Return (X, Y) of the center of cell containing provided text 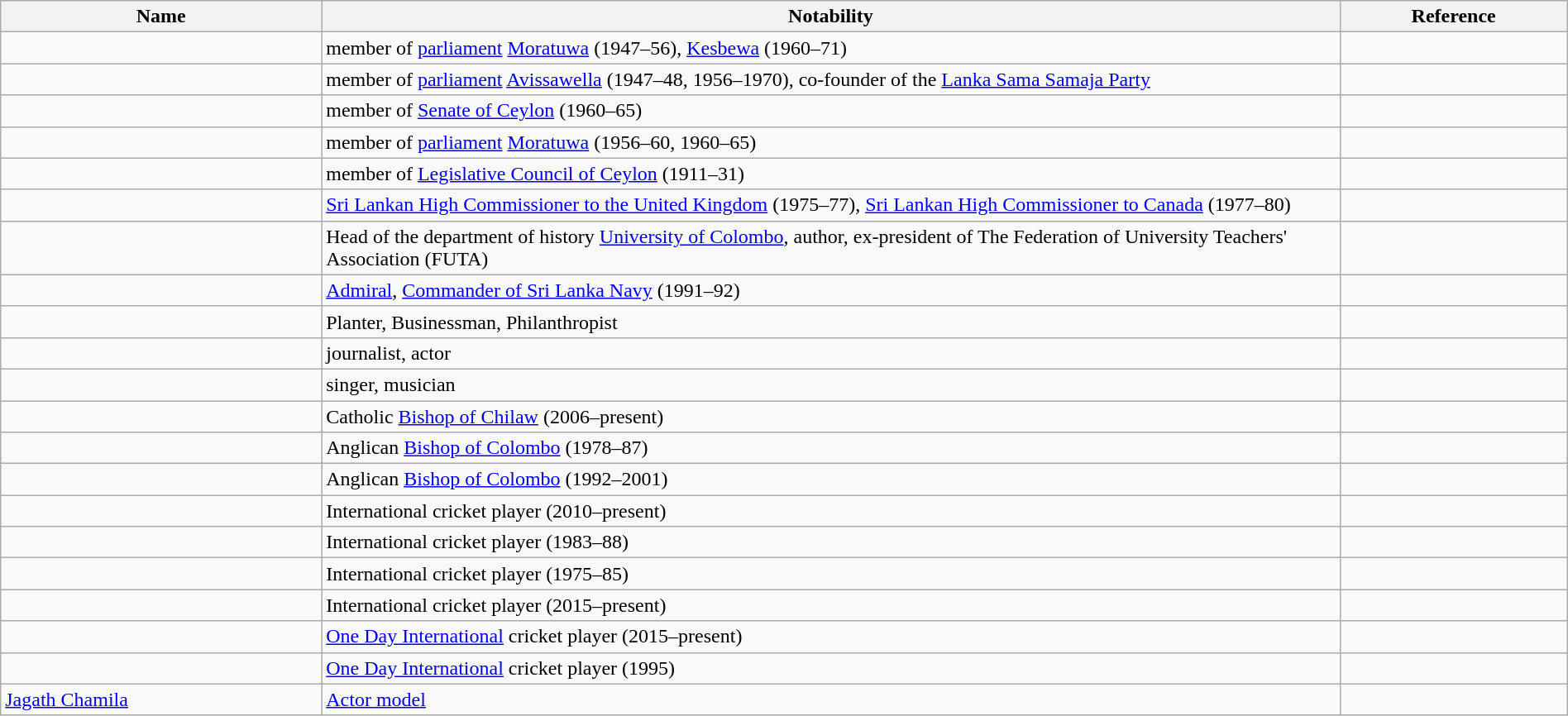
Notability (830, 17)
Planter, Businessman, Philanthropist (830, 322)
International cricket player (1975–85) (830, 574)
member of parliament Moratuwa (1947–56), Kesbewa (1960–71) (830, 48)
Anglican Bishop of Colombo (1992–2001) (830, 480)
member of Senate of Ceylon (1960–65) (830, 111)
singer, musician (830, 384)
Reference (1454, 17)
Admiral, Commander of Sri Lanka Navy (1991–92) (830, 290)
Jagath Chamila (161, 699)
member of parliament Moratuwa (1956–60, 1960–65) (830, 142)
International cricket player (2015–present) (830, 605)
Head of the department of history University of Colombo, author, ex-president of The Federation of University Teachers' Association (FUTA) (830, 248)
Actor model (830, 699)
Sri Lankan High Commissioner to the United Kingdom (1975–77), Sri Lankan High Commissioner to Canada (1977–80) (830, 205)
One Day International cricket player (2015–present) (830, 637)
International cricket player (1983–88) (830, 542)
Name (161, 17)
International cricket player (2010–present) (830, 511)
member of Legislative Council of Ceylon (1911–31) (830, 174)
One Day International cricket player (1995) (830, 668)
Catholic Bishop of Chilaw (2006–present) (830, 416)
member of parliament Avissawella (1947–48, 1956–1970), co-founder of the Lanka Sama Samaja Party (830, 79)
journalist, actor (830, 353)
Anglican Bishop of Colombo (1978–87) (830, 448)
